Pinpoint the cell where the given text exists, returning its [x, y] midpoint coordinate. 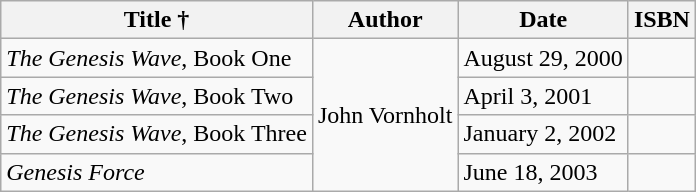
January 2, 2002 [543, 134]
The Genesis Wave, Book Three [157, 134]
April 3, 2001 [543, 96]
August 29, 2000 [543, 58]
Date [543, 20]
Title † [157, 20]
The Genesis Wave, Book One [157, 58]
June 18, 2003 [543, 172]
ISBN [662, 20]
Author [385, 20]
John Vornholt [385, 115]
Genesis Force [157, 172]
The Genesis Wave, Book Two [157, 96]
